For the text-containing cell, return its midpoint in (x, y) coordinate format. 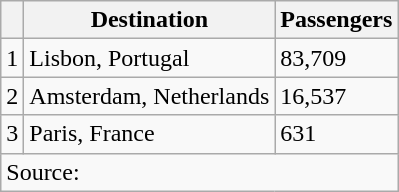
3 (12, 134)
Amsterdam, Netherlands (150, 96)
631 (336, 134)
Paris, France (150, 134)
83,709 (336, 58)
1 (12, 58)
2 (12, 96)
Source: (200, 172)
Passengers (336, 20)
Lisbon, Portugal (150, 58)
16,537 (336, 96)
Destination (150, 20)
